Determine the [X, Y] coordinate at the center of the cell enclosing the given text.  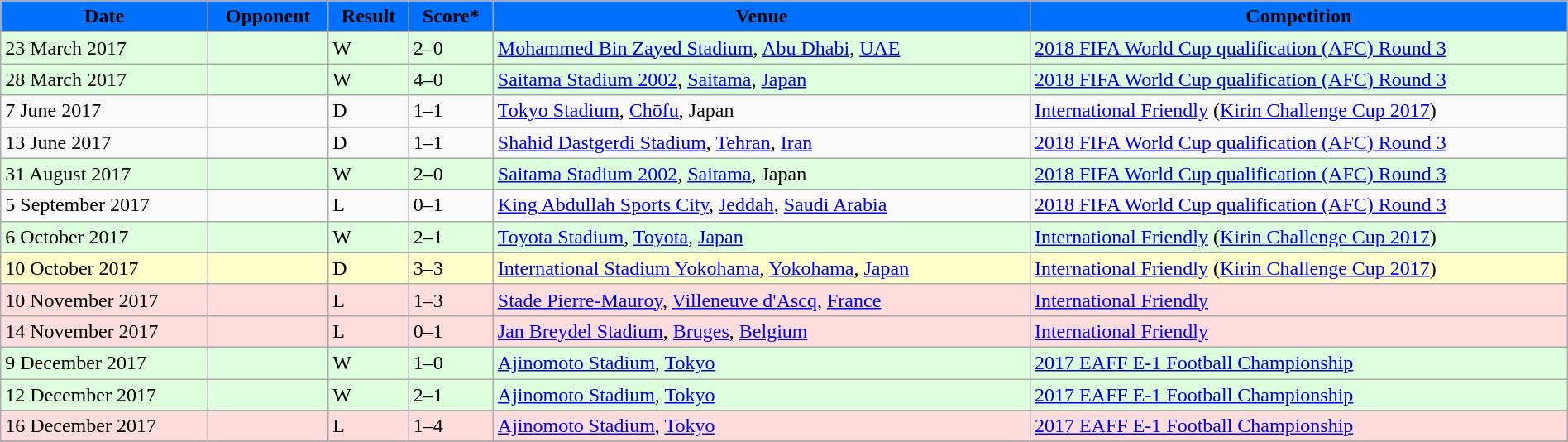
International Stadium Yokohama, Yokohama, Japan [761, 268]
Score* [451, 17]
Tokyo Stadium, Chōfu, Japan [761, 111]
16 December 2017 [104, 426]
1–0 [451, 363]
1–3 [451, 300]
Toyota Stadium, Toyota, Japan [761, 237]
9 December 2017 [104, 363]
12 December 2017 [104, 395]
King Abdullah Sports City, Jeddah, Saudi Arabia [761, 205]
Opponent [268, 17]
5 September 2017 [104, 205]
Stade Pierre-Mauroy, Villeneuve d'Ascq, France [761, 300]
28 March 2017 [104, 79]
Venue [761, 17]
10 November 2017 [104, 300]
Competition [1298, 17]
Jan Breydel Stadium, Bruges, Belgium [761, 331]
31 August 2017 [104, 174]
3–3 [451, 268]
14 November 2017 [104, 331]
Result [369, 17]
23 March 2017 [104, 48]
4–0 [451, 79]
10 October 2017 [104, 268]
Date [104, 17]
7 June 2017 [104, 111]
Mohammed Bin Zayed Stadium, Abu Dhabi, UAE [761, 48]
1–4 [451, 426]
6 October 2017 [104, 237]
13 June 2017 [104, 142]
Shahid Dastgerdi Stadium, Tehran, Iran [761, 142]
